Search for the cell housing the specified text and yield its (x, y) center coordinate. 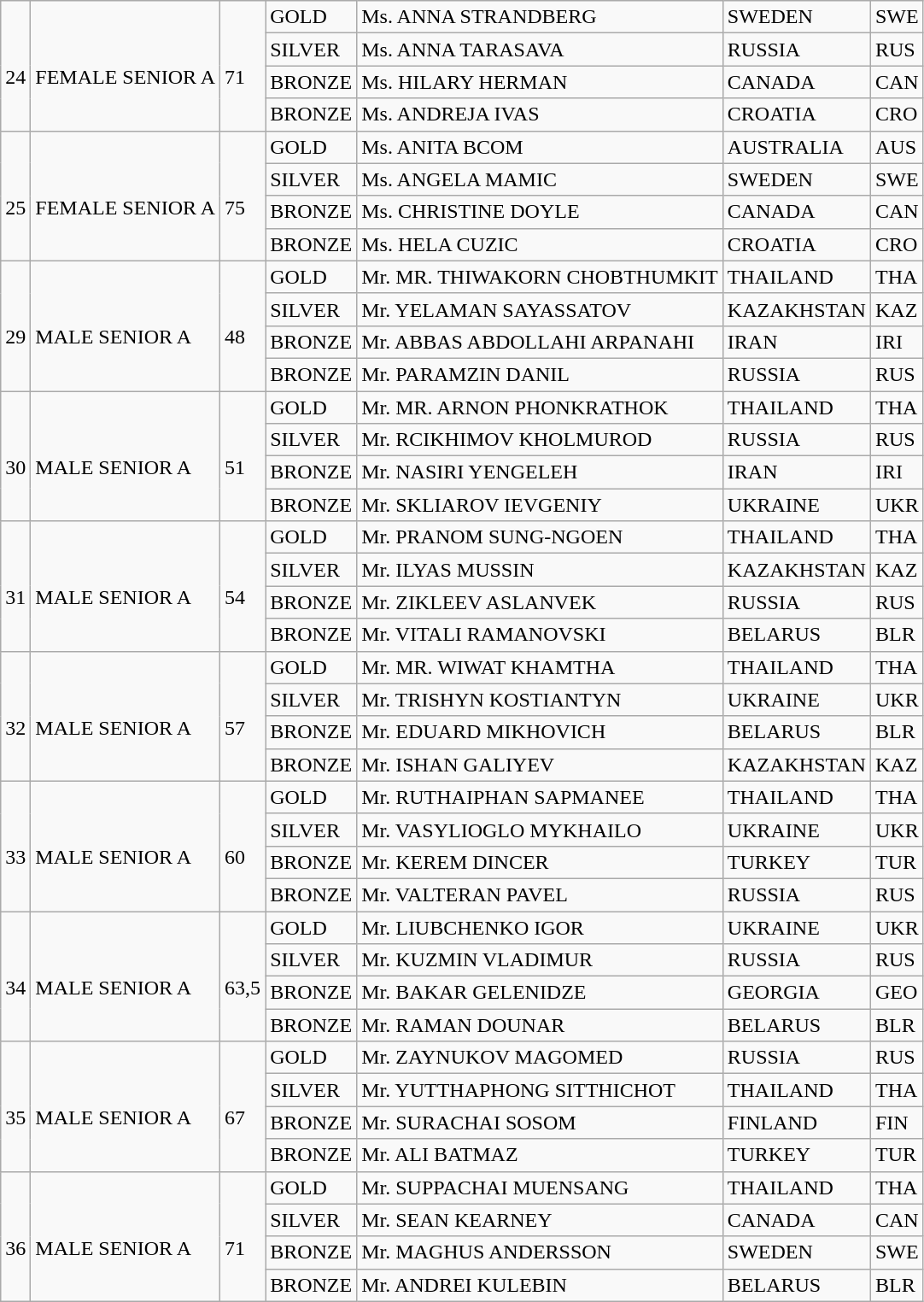
33 (15, 846)
Mr. ZIKLEEV ASLANVEK (540, 602)
48 (243, 325)
32 (15, 716)
30 (15, 456)
34 (15, 976)
Ms. HELA CUZIC (540, 244)
Mr. MAGHUS ANDERSSON (540, 1252)
Ms. CHRISTINE DOYLE (540, 212)
54 (243, 586)
Mr. ABBAS ABDOLLAHI ARPANAHI (540, 342)
60 (243, 846)
Mr. VITALI RAMANOVSKI (540, 635)
Mr. KEREM DINCER (540, 862)
Ms. ANDREJA IVAS (540, 114)
Mr. LIUBCHENKO IGOR (540, 927)
35 (15, 1106)
AUS (897, 147)
FINLAND (796, 1123)
GEORGIA (796, 993)
Mr. SEAN KEARNEY (540, 1220)
Mr. ILYAS MUSSIN (540, 570)
25 (15, 196)
Mr. PRANOM SUNG-NGOEN (540, 537)
Mr. RAMAN DOUNAR (540, 1025)
Mr. SUPPACHAI MUENSANG (540, 1188)
FIN (897, 1123)
Mr. YUTTHAPHONG SITTHICHOT (540, 1090)
Mr. NASIRI YENGELEH (540, 472)
31 (15, 586)
GEO (897, 993)
Mr. SKLIAROV IEVGENIY (540, 505)
29 (15, 325)
36 (15, 1236)
Mr. MR. ARNON PHONKRATHOK (540, 408)
Ms. ANITA BCOM (540, 147)
Mr. EDUARD MIKHOVICH (540, 732)
Mr. SURACHAI SOSOM (540, 1123)
AUSTRALIA (796, 147)
57 (243, 716)
Mr. VALTERAN PAVEL (540, 894)
Mr. RUTHAIPHAN SAPMANEE (540, 797)
Mr. MR. WIWAT KHAMTHA (540, 667)
Mr. PARAMZIN DANIL (540, 374)
Ms. ANNA STRANDBERG (540, 17)
Mr. ZAYNUKOV MAGOMED (540, 1058)
Ms. HILARY HERMAN (540, 82)
Mr. MR. THIWAKORN CHOBTHUMKIT (540, 277)
Mr. RCIKHIMOV KHOLMUROD (540, 440)
Mr. KUZMIN VLADIMUR (540, 960)
Ms. ANGELA MAMIC (540, 179)
Ms. ANNA TARASAVA (540, 50)
67 (243, 1106)
Mr. YELAMAN SAYASSATOV (540, 309)
Mr. VASYLIOGLO MYKHAILO (540, 830)
Mr. ALI BATMAZ (540, 1155)
63,5 (243, 976)
24 (15, 66)
51 (243, 456)
Mr. ANDREI KULEBIN (540, 1285)
Mr. BAKAR GELENIDZE (540, 993)
Mr. ISHAN GALIYEV (540, 765)
75 (243, 196)
Mr. TRISHYN KOSTIANTYN (540, 700)
